Capture the cell that displays the provided text and extract its [X, Y] central coordinate. 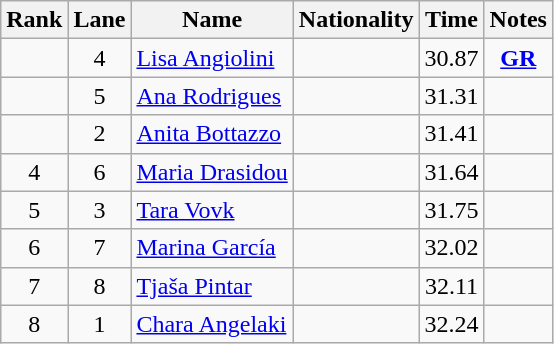
Anita Bottazzo [212, 134]
Ana Rodrigues [212, 96]
Chara Angelaki [212, 324]
1 [100, 324]
Lane [100, 20]
32.02 [452, 248]
Name [212, 20]
Lisa Angiolini [212, 58]
GR [518, 58]
31.41 [452, 134]
Notes [518, 20]
30.87 [452, 58]
Marina García [212, 248]
Rank [34, 20]
3 [100, 210]
32.11 [452, 286]
Tjaša Pintar [212, 286]
Maria Drasidou [212, 172]
Tara Vovk [212, 210]
31.31 [452, 96]
31.75 [452, 210]
Time [452, 20]
2 [100, 134]
Nationality [356, 20]
32.24 [452, 324]
31.64 [452, 172]
